Pinpoint the cell where the given text exists, returning its [x, y] midpoint coordinate. 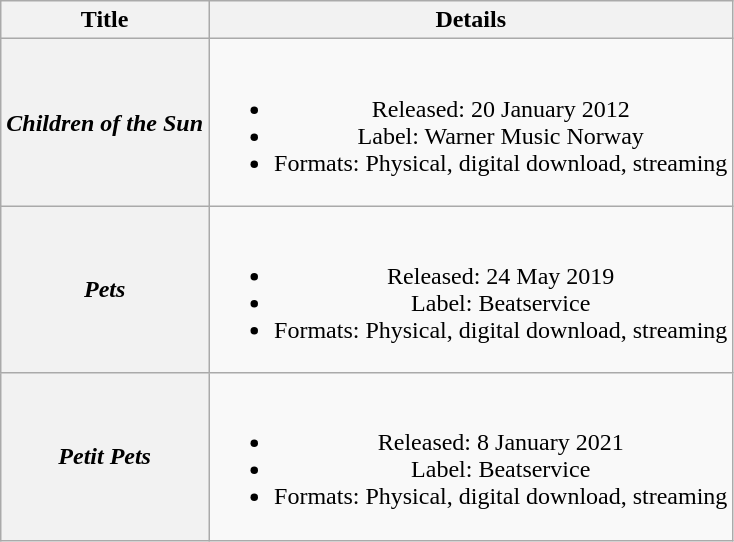
Title [105, 20]
Petit Pets [105, 456]
Children of the Sun [105, 122]
Released: 24 May 2019Label: BeatserviceFormats: Physical, digital download, streaming [471, 290]
Released: 8 January 2021Label: BeatserviceFormats: Physical, digital download, streaming [471, 456]
Details [471, 20]
Pets [105, 290]
Released: 20 January 2012Label: Warner Music NorwayFormats: Physical, digital download, streaming [471, 122]
